From the cell containing the given text, extract its center point as [X, Y] coordinate. 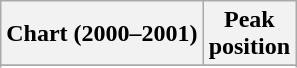
Peakposition [249, 34]
Chart (2000–2001) [102, 34]
